Search for the cell housing the specified text and yield its [X, Y] center coordinate. 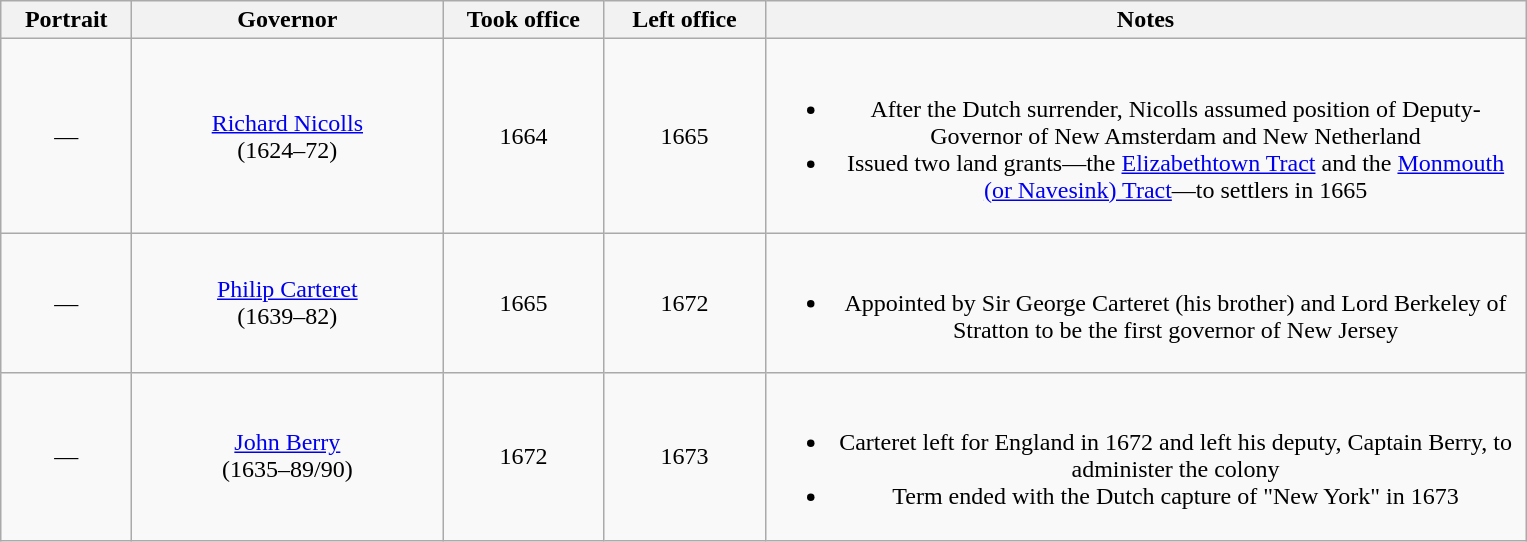
Governor [288, 20]
John Berry (1635–89/90) [288, 456]
Philip Carteret (1639–82) [288, 303]
1664 [524, 136]
Portrait [66, 20]
Appointed by Sir George Carteret (his brother) and Lord Berkeley of Stratton to be the first governor of New Jersey [1146, 303]
Took office [524, 20]
Richard Nicolls (1624–72) [288, 136]
Notes [1146, 20]
Left office [684, 20]
1673 [684, 456]
